Scan for the cell matching the given text and deliver its [X, Y] coordinate at center. 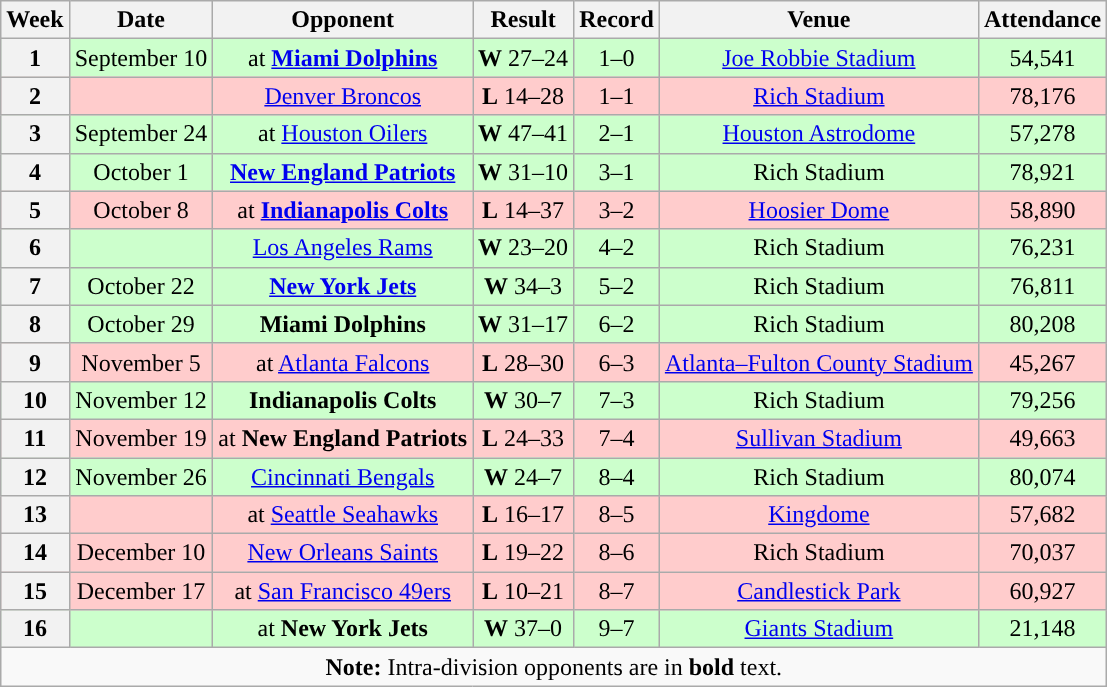
Note: Intra-division opponents are in bold text. [554, 667]
76,811 [1042, 286]
November 5 [141, 362]
45,267 [1042, 362]
7 [35, 286]
6 [35, 248]
60,927 [1042, 591]
15 [35, 591]
L 14–37 [524, 210]
at Seattle Seahawks [343, 515]
Hoosier Dome [818, 210]
80,208 [1042, 324]
5 [35, 210]
New York Jets [343, 286]
1–0 [617, 58]
54,541 [1042, 58]
4 [35, 172]
Atlanta–Fulton County Stadium [818, 362]
3–2 [617, 210]
21,148 [1042, 629]
W 23–20 [524, 248]
79,256 [1042, 400]
W 31–10 [524, 172]
at New York Jets [343, 629]
Opponent [343, 20]
L 19–22 [524, 553]
at San Francisco 49ers [343, 591]
Sullivan Stadium [818, 438]
8–5 [617, 515]
80,074 [1042, 477]
5–2 [617, 286]
3 [35, 134]
L 10–21 [524, 591]
58,890 [1042, 210]
Miami Dolphins [343, 324]
at Miami Dolphins [343, 58]
October 1 [141, 172]
57,278 [1042, 134]
8–6 [617, 553]
December 10 [141, 553]
Week [35, 20]
December 17 [141, 591]
New Orleans Saints [343, 553]
at New England Patriots [343, 438]
Kingdome [818, 515]
Venue [818, 20]
W 34–3 [524, 286]
New England Patriots [343, 172]
4–2 [617, 248]
6–3 [617, 362]
9 [35, 362]
76,231 [1042, 248]
8–4 [617, 477]
September 24 [141, 134]
8–7 [617, 591]
Indianapolis Colts [343, 400]
October 8 [141, 210]
16 [35, 629]
W 37–0 [524, 629]
2–1 [617, 134]
Date [141, 20]
L 14–28 [524, 96]
W 47–41 [524, 134]
57,682 [1042, 515]
8 [35, 324]
49,663 [1042, 438]
Cincinnati Bengals [343, 477]
Result [524, 20]
12 [35, 477]
70,037 [1042, 553]
Attendance [1042, 20]
November 12 [141, 400]
1 [35, 58]
7–3 [617, 400]
13 [35, 515]
Record [617, 20]
Candlestick Park [818, 591]
at Atlanta Falcons [343, 362]
at Houston Oilers [343, 134]
78,921 [1042, 172]
at Indianapolis Colts [343, 210]
W 27–24 [524, 58]
11 [35, 438]
W 24–7 [524, 477]
Denver Broncos [343, 96]
3–1 [617, 172]
14 [35, 553]
W 30–7 [524, 400]
November 19 [141, 438]
9–7 [617, 629]
2 [35, 96]
Giants Stadium [818, 629]
September 10 [141, 58]
Joe Robbie Stadium [818, 58]
W 31–17 [524, 324]
Houston Astrodome [818, 134]
November 26 [141, 477]
1–1 [617, 96]
October 29 [141, 324]
October 22 [141, 286]
6–2 [617, 324]
L 28–30 [524, 362]
10 [35, 400]
Los Angeles Rams [343, 248]
L 24–33 [524, 438]
78,176 [1042, 96]
7–4 [617, 438]
L 16–17 [524, 515]
